Capture the cell that displays the provided text and extract its (X, Y) central coordinate. 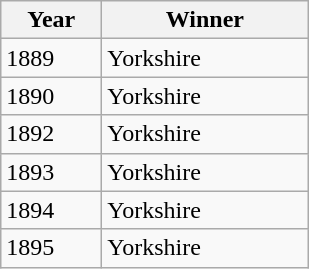
1889 (52, 58)
1890 (52, 96)
1893 (52, 172)
1894 (52, 210)
Winner (205, 20)
1892 (52, 134)
1895 (52, 248)
Year (52, 20)
